Find where the given text appears and provide that cell's center as [x, y] coordinate. 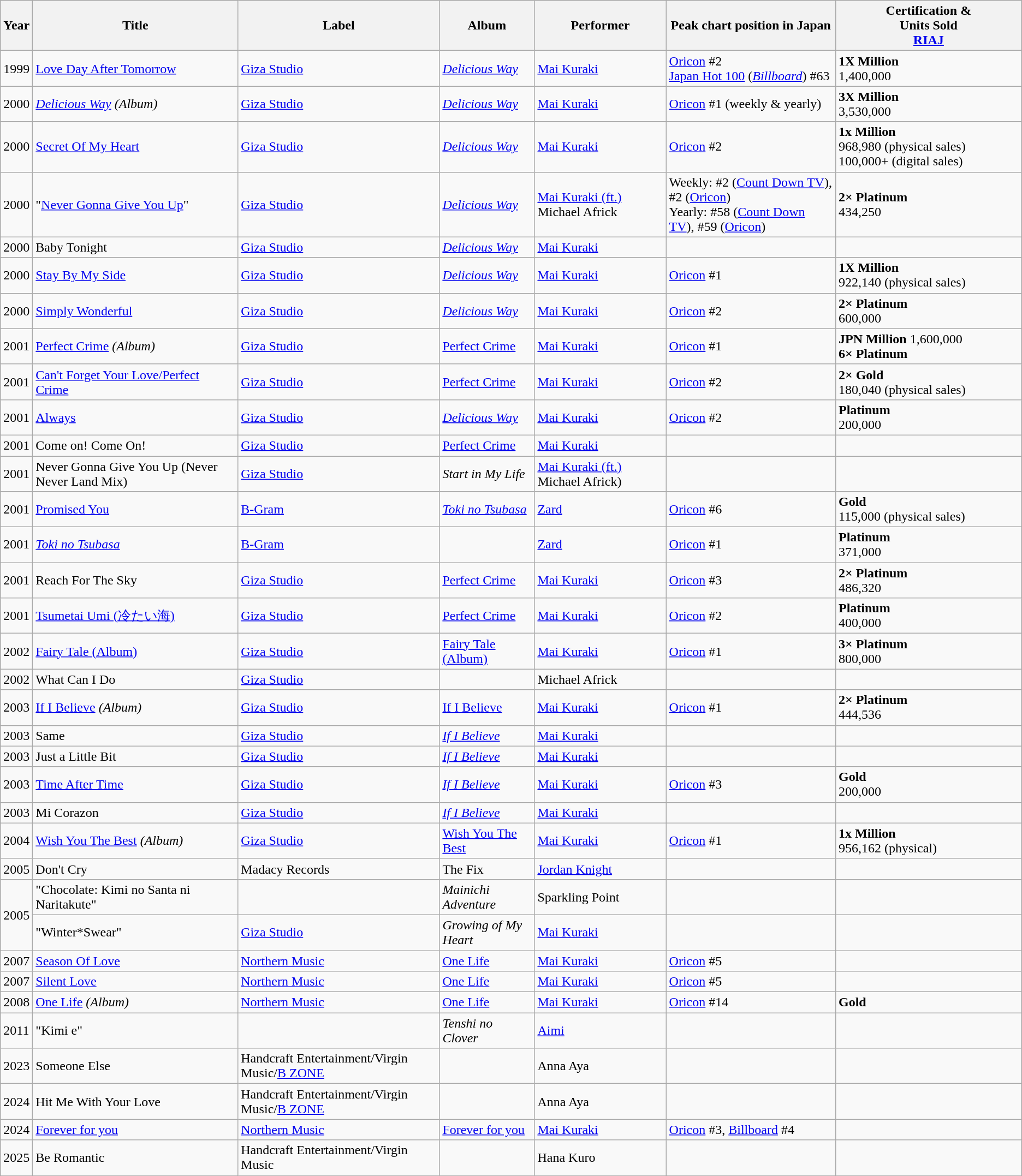
Tsumetai Umi (冷たい海) [135, 616]
Promised You [135, 510]
Gold [928, 1002]
Album [487, 26]
What Can I Do [135, 679]
Just a Little Bit [135, 756]
Title [135, 26]
"Winter*Swear" [135, 932]
2× Platinum600,000 [928, 311]
Platinum371,000 [928, 545]
Gold200,000 [928, 785]
Oricon #6 [751, 510]
1999 [16, 69]
3× Platinum800,000 [928, 652]
If I Believe (Album) [135, 707]
Platinum200,000 [928, 417]
Mai Kuraki (ft.) Michael Africk) [601, 474]
2008 [16, 1002]
1X Million1,400,000 [928, 69]
Weekly: #2 (Count Down TV), #2 (Oricon)Yearly: #58 (Count Down TV), #59 (Oricon) [751, 204]
Never Gonna Give You Up (Never Never Land Mix) [135, 474]
Reach For The Sky [135, 581]
Handcraft Entertainment/Virgin Music [338, 1158]
The Fix [487, 869]
Jordan Knight [601, 869]
Start in My Life [487, 474]
Aimi [601, 1030]
Silent Love [135, 982]
Perfect Crime (Album) [135, 346]
1x Million956,162 (physical) [928, 840]
Secret Of My Heart [135, 147]
Baby Tonight [135, 247]
2011 [16, 1030]
Tenshi no Clover [487, 1030]
"Kimi e" [135, 1030]
Oricon #2Japan Hot 100 (Billboard) #63 [751, 69]
Performer [601, 26]
2023 [16, 1066]
Love Day After Tomorrow [135, 69]
Oricon #1 (weekly & yearly) [751, 104]
Hana Kuro [601, 1158]
2× Gold180,040 (physical sales) [928, 382]
One Life (Album) [135, 1002]
Michael Africk [601, 679]
Sparkling Point [601, 897]
Same [135, 736]
Hit Me With Your Love [135, 1101]
1X Million922,140 (physical sales) [928, 275]
Wish You The Best (Album) [135, 840]
Label [338, 26]
Platinum400,000 [928, 616]
Don't Cry [135, 869]
Come on! Come On! [135, 445]
Stay By My Side [135, 275]
Mi Corazon [135, 813]
2× Platinum444,536 [928, 707]
Simply Wonderful [135, 311]
Wish You The Best [487, 840]
1x Million968,980 (physical sales) 100,000+ (digital sales) [928, 147]
2× Platinum434,250 [928, 204]
Season Of Love [135, 961]
2× Platinum486,320 [928, 581]
Time After Time [135, 785]
Be Romantic [135, 1158]
Madacy Records [338, 869]
"Chocolate: Kimi no Santa ni Naritakute" [135, 897]
Oricon #3, Billboard #4 [751, 1130]
Growing of My Heart [487, 932]
Delicious Way (Album) [135, 104]
Certification &Units SoldRIAJ [928, 26]
Can't Forget Your Love/Perfect Crime [135, 382]
2004 [16, 840]
Mainichi Adventure [487, 897]
Gold115,000 (physical sales) [928, 510]
"Never Gonna Give You Up" [135, 204]
Year [16, 26]
Peak chart position in Japan [751, 26]
Mai Kuraki (ft.) Michael Africk [601, 204]
Someone Else [135, 1066]
Always [135, 417]
2025 [16, 1158]
3X Million3,530,000 [928, 104]
JPN Million 1,600,0006× Platinum [928, 346]
Oricon #14 [751, 1002]
